Determine the [X, Y] coordinate at the center of the cell enclosing the given text.  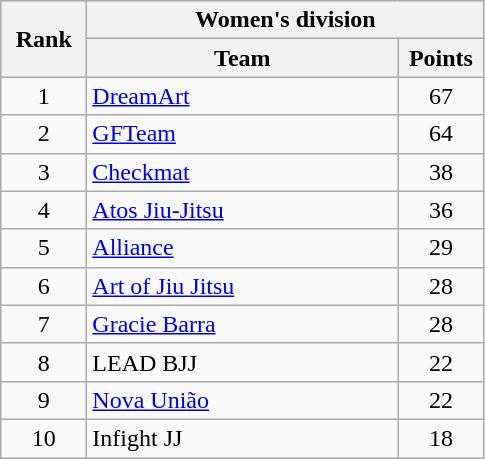
Rank [44, 39]
29 [441, 248]
Points [441, 58]
5 [44, 248]
Alliance [242, 248]
Atos Jiu-Jitsu [242, 210]
4 [44, 210]
8 [44, 362]
DreamArt [242, 96]
Gracie Barra [242, 324]
64 [441, 134]
Women's division [286, 20]
1 [44, 96]
Infight JJ [242, 438]
Team [242, 58]
2 [44, 134]
38 [441, 172]
18 [441, 438]
36 [441, 210]
10 [44, 438]
7 [44, 324]
Art of Jiu Jitsu [242, 286]
3 [44, 172]
LEAD BJJ [242, 362]
GFTeam [242, 134]
67 [441, 96]
Checkmat [242, 172]
Nova União [242, 400]
9 [44, 400]
6 [44, 286]
